Scan for the cell matching the given text and deliver its [X, Y] coordinate at center. 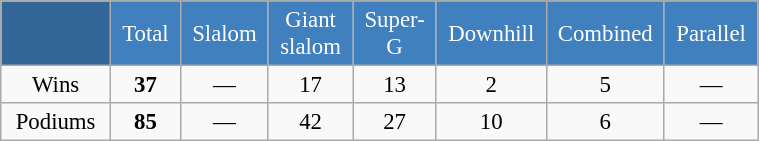
Wins [56, 85]
Slalom [224, 34]
17 [310, 85]
10 [491, 122]
42 [310, 122]
37 [145, 85]
Combined [605, 34]
Parallel [710, 34]
Super-G [395, 34]
Giant slalom [310, 34]
85 [145, 122]
2 [491, 85]
13 [395, 85]
Total [145, 34]
5 [605, 85]
Downhill [491, 34]
27 [395, 122]
Podiums [56, 122]
6 [605, 122]
